Return the (x, y) coordinate for the center point of the cell that contains the specified text.  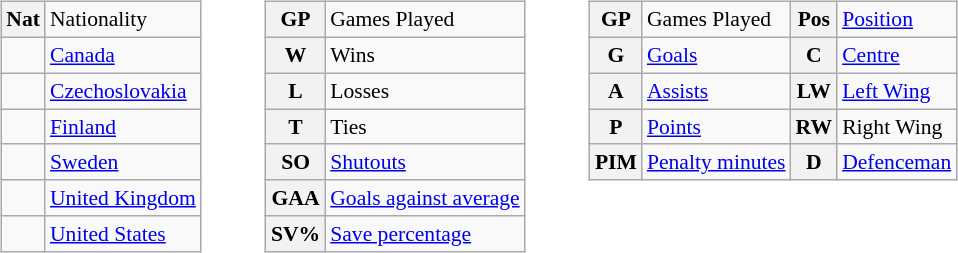
G (616, 55)
GAA (296, 198)
Wins (425, 55)
T (296, 127)
PIM (616, 162)
RW (814, 127)
Nat (23, 20)
Left Wing (896, 91)
Defenceman (896, 162)
Finland (123, 127)
Nationality (123, 20)
SV% (296, 234)
LW (814, 91)
Position (896, 20)
Right Wing (896, 127)
D (814, 162)
Losses (425, 91)
Pos (814, 20)
Canada (123, 55)
Ties (425, 127)
P (616, 127)
Goals against average (425, 198)
Points (716, 127)
C (814, 55)
United States (123, 234)
W (296, 55)
Czechoslovakia (123, 91)
A (616, 91)
Save percentage (425, 234)
Penalty minutes (716, 162)
Assists (716, 91)
Goals (716, 55)
L (296, 91)
SO (296, 162)
Sweden (123, 162)
United Kingdom (123, 198)
Centre (896, 55)
Shutouts (425, 162)
